Return the [X, Y] coordinate for the center point of the cell that contains the specified text.  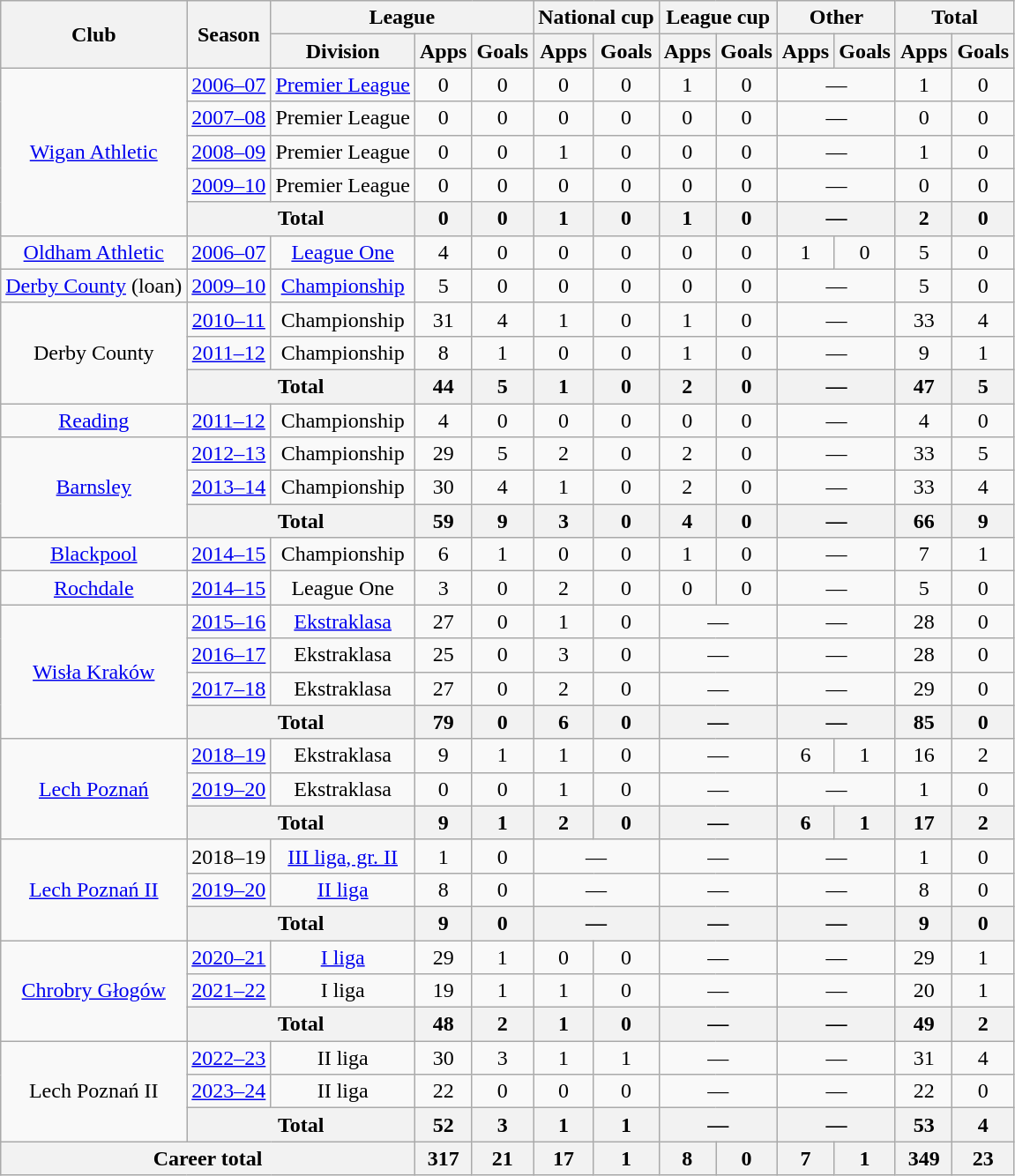
2010–11 [229, 319]
53 [923, 1125]
Rochdale [93, 588]
Blackpool [93, 555]
Other [836, 18]
59 [444, 521]
Career total [208, 1158]
Derby County (loan) [93, 286]
16 [923, 755]
2007–08 [229, 118]
Barnsley [93, 488]
League [402, 18]
Club [93, 34]
52 [444, 1125]
2015–16 [229, 621]
Derby County [93, 353]
349 [923, 1158]
2023–24 [229, 1091]
National cup [596, 18]
2016–17 [229, 655]
Lech Poznań [93, 789]
25 [444, 655]
66 [923, 521]
Division [343, 51]
2008–09 [229, 152]
Oldham Athletic [93, 252]
Chrobry Głogów [93, 990]
Wisła Kraków [93, 672]
47 [923, 386]
2012–13 [229, 454]
49 [923, 1024]
Reading [93, 421]
Season [229, 34]
20 [923, 991]
2022–23 [229, 1058]
2013–14 [229, 488]
2021–22 [229, 991]
League cup [718, 18]
85 [923, 722]
317 [444, 1158]
19 [444, 991]
2020–21 [229, 956]
48 [444, 1024]
2017–18 [229, 688]
21 [503, 1158]
III liga, gr. II [343, 856]
79 [444, 722]
23 [983, 1158]
44 [444, 386]
Wigan Athletic [93, 152]
